Return [x, y] of the center of cell containing provided text 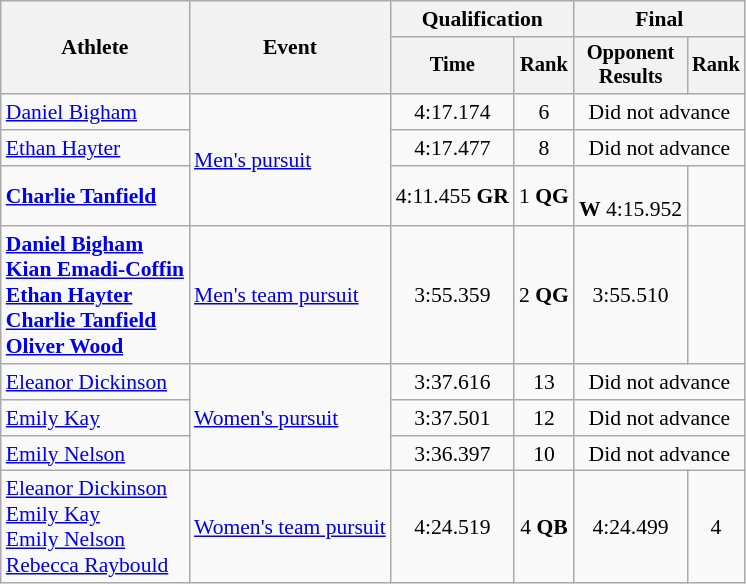
Men's pursuit [290, 160]
OpponentResults [630, 66]
Women's team pursuit [290, 527]
Women's pursuit [290, 418]
Daniel BighamKian Emadi-CoffinEthan HayterCharlie TanfieldOliver Wood [95, 296]
3:55.359 [452, 296]
10 [544, 454]
4 [716, 527]
4:11.455 GR [452, 196]
3:37.616 [452, 382]
Emily Nelson [95, 454]
4:24.499 [630, 527]
4:24.519 [452, 527]
1 QG [544, 196]
Athlete [95, 48]
6 [544, 112]
Final [660, 19]
4:17.477 [452, 148]
Time [452, 66]
Ethan Hayter [95, 148]
W 4:15.952 [630, 196]
3:37.501 [452, 418]
Qualification [482, 19]
4 QB [544, 527]
12 [544, 418]
4:17.174 [452, 112]
Event [290, 48]
Men's team pursuit [290, 296]
8 [544, 148]
13 [544, 382]
3:36.397 [452, 454]
Daniel Bigham [95, 112]
Eleanor Dickinson [95, 382]
2 QG [544, 296]
Emily Kay [95, 418]
Charlie Tanfield [95, 196]
Eleanor DickinsonEmily KayEmily NelsonRebecca Raybould [95, 527]
3:55.510 [630, 296]
